Provide the (x, y) coordinate of the cell's center where the given text is located.  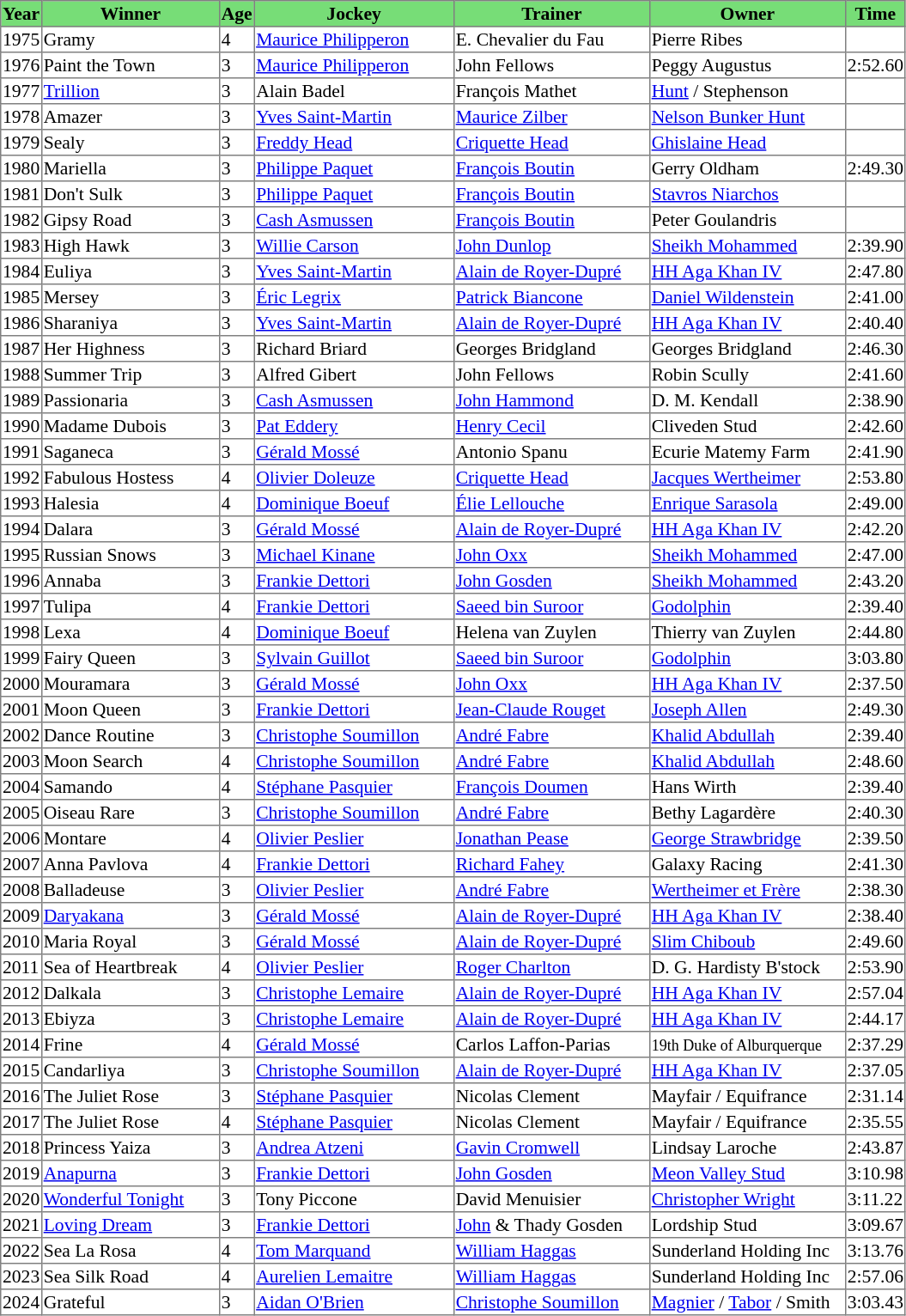
Daryakana (131, 916)
2:52.60 (875, 65)
Richard Fahey (551, 864)
2:39.50 (875, 838)
John Dunlop (551, 246)
Don't Sulk (131, 194)
2:41.00 (875, 297)
2:44.17 (875, 1019)
Richard Briard (354, 349)
Stavros Niarchos (747, 194)
2:37.50 (875, 684)
2012 (21, 993)
Lexa (131, 632)
John Hammond (551, 400)
Alfred Gibert (354, 375)
2:53.90 (875, 967)
Joseph Allen (747, 710)
Ecurie Matemy Farm (747, 452)
2002 (21, 735)
3:13.76 (875, 1251)
1997 (21, 606)
Sea La Rosa (131, 1251)
2:47.80 (875, 271)
Sharaniya (131, 323)
Hunt / Stephenson (747, 91)
Passionaria (131, 400)
Dance Routine (131, 735)
Sea of Heartbreak (131, 967)
1984 (21, 271)
David Menuisier (551, 1199)
Pierre Ribes (747, 40)
Andrea Atzeni (354, 1148)
Saganeca (131, 452)
1981 (21, 194)
Bethy Lagardère (747, 813)
2015 (21, 1070)
1977 (21, 91)
Maria Royal (131, 941)
Daniel Wildenstein (747, 297)
Summer Trip (131, 375)
2019 (21, 1173)
Halesia (131, 503)
Oiseau Rare (131, 813)
2:53.80 (875, 478)
Dalara (131, 529)
Meon Valley Stud (747, 1173)
3:03.80 (875, 658)
2024 (21, 1302)
John & Thady Gosden (551, 1225)
Élie Lellouche (551, 503)
2:49.60 (875, 941)
Jacques Wertheimer (747, 478)
Montare (131, 838)
Samando (131, 787)
François Doumen (551, 787)
Anna Pavlova (131, 864)
Year (21, 14)
Ebiyza (131, 1019)
Moon Queen (131, 710)
Anapurna (131, 1173)
Helena van Zuylen (551, 632)
1980 (21, 168)
2017 (21, 1122)
1990 (21, 426)
Mouramara (131, 684)
Princess Yaiza (131, 1148)
Euliya (131, 271)
Tony Piccone (354, 1199)
2000 (21, 684)
2005 (21, 813)
Age (236, 14)
Gramy (131, 40)
Magnier / Tabor / Smith (747, 1302)
Thierry van Zuylen (747, 632)
Tom Marquand (354, 1251)
2011 (21, 967)
Dalkala (131, 993)
Wertheimer et Frère (747, 890)
2:41.30 (875, 864)
2:39.90 (875, 246)
2:38.40 (875, 916)
Balladeuse (131, 890)
2004 (21, 787)
2023 (21, 1276)
Alain Badel (354, 91)
2007 (21, 864)
2:41.90 (875, 452)
2:43.20 (875, 581)
1988 (21, 375)
Roger Charlton (551, 967)
François Mathet (551, 91)
Robin Scully (747, 375)
Henry Cecil (551, 426)
Enrique Sarasola (747, 503)
Nelson Bunker Hunt (747, 117)
2009 (21, 916)
Mersey (131, 297)
Paint the Town (131, 65)
Carlos Laffon-Parias (551, 1045)
1998 (21, 632)
Lordship Stud (747, 1225)
1979 (21, 143)
Grateful (131, 1302)
1994 (21, 529)
Antonio Spanu (551, 452)
D. M. Kendall (747, 400)
2:42.60 (875, 426)
Éric Legrix (354, 297)
Peggy Augustus (747, 65)
2:37.29 (875, 1045)
Jean-Claude Rouget (551, 710)
Cliveden Stud (747, 426)
2:41.60 (875, 375)
Gipsy Road (131, 220)
Freddy Head (354, 143)
Time (875, 14)
1987 (21, 349)
1982 (21, 220)
Tulipa (131, 606)
Wonderful Tonight (131, 1199)
Russian Snows (131, 555)
Fairy Queen (131, 658)
Willie Carson (354, 246)
1995 (21, 555)
2:44.80 (875, 632)
2:31.14 (875, 1096)
19th Duke of Alburquerque (747, 1045)
2:40.40 (875, 323)
3:09.67 (875, 1225)
High Hawk (131, 246)
2:48.60 (875, 761)
Candarliya (131, 1070)
2016 (21, 1096)
3:10.98 (875, 1173)
2010 (21, 941)
Jockey (354, 14)
Her Highness (131, 349)
2020 (21, 1199)
Aurelien Lemaitre (354, 1276)
2006 (21, 838)
2:38.90 (875, 400)
1991 (21, 452)
Sealy (131, 143)
2:57.04 (875, 993)
Frine (131, 1045)
Amazer (131, 117)
2001 (21, 710)
Gavin Cromwell (551, 1148)
Sylvain Guillot (354, 658)
1975 (21, 40)
Maurice Zilber (551, 117)
1985 (21, 297)
Hans Wirth (747, 787)
Michael Kinane (354, 555)
Lindsay Laroche (747, 1148)
Aidan O'Brien (354, 1302)
2:42.20 (875, 529)
1983 (21, 246)
2008 (21, 890)
2014 (21, 1045)
Jonathan Pease (551, 838)
1986 (21, 323)
1999 (21, 658)
1993 (21, 503)
Trillion (131, 91)
Ghislaine Head (747, 143)
2:49.00 (875, 503)
2:40.30 (875, 813)
2:35.55 (875, 1122)
Patrick Biancone (551, 297)
2:37.05 (875, 1070)
2:46.30 (875, 349)
Galaxy Racing (747, 864)
E. Chevalier du Fau (551, 40)
Mariella (131, 168)
Peter Goulandris (747, 220)
Pat Eddery (354, 426)
2013 (21, 1019)
2022 (21, 1251)
2018 (21, 1148)
D. G. Hardisty B'stock (747, 967)
1996 (21, 581)
Trainer (551, 14)
Moon Search (131, 761)
George Strawbridge (747, 838)
1976 (21, 65)
Winner (131, 14)
Fabulous Hostess (131, 478)
1989 (21, 400)
1992 (21, 478)
Gerry Oldham (747, 168)
2021 (21, 1225)
Slim Chiboub (747, 941)
Annaba (131, 581)
3:03.43 (875, 1302)
Christopher Wright (747, 1199)
2:47.00 (875, 555)
Madame Dubois (131, 426)
1978 (21, 117)
Sea Silk Road (131, 1276)
Olivier Doleuze (354, 478)
Loving Dream (131, 1225)
Owner (747, 14)
2:38.30 (875, 890)
2:57.06 (875, 1276)
2:43.87 (875, 1148)
3:11.22 (875, 1199)
2003 (21, 761)
